Capture the cell that displays the provided text and extract its (X, Y) central coordinate. 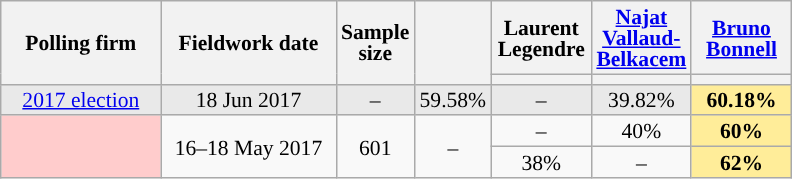
601 (375, 147)
Fieldwork date (248, 42)
16–18 May 2017 (248, 147)
Najat Vallaud-Belkacem (641, 38)
40% (641, 132)
Polling firm (81, 42)
60.18% (741, 100)
59.58% (452, 100)
Laurent Legendre (541, 38)
38% (541, 162)
Samplesize (375, 42)
60% (741, 132)
18 Jun 2017 (248, 100)
39.82% (641, 100)
Bruno Bonnell (741, 38)
2017 election (81, 100)
62% (741, 162)
